Pinpoint the cell where the given text exists, returning its [x, y] midpoint coordinate. 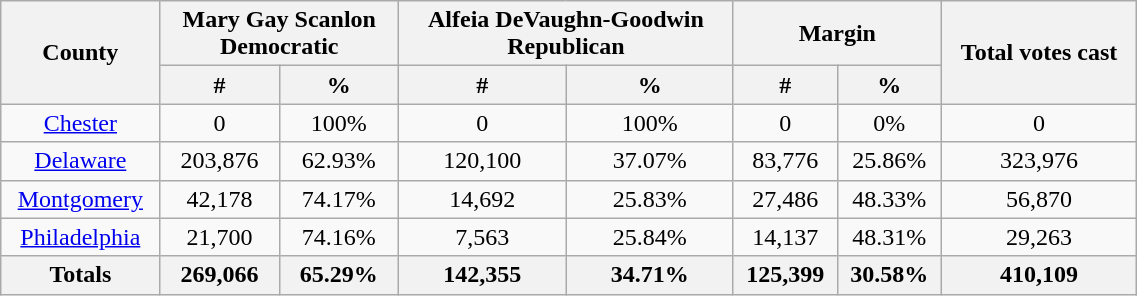
Montgomery [80, 199]
62.93% [338, 161]
56,870 [1039, 199]
34.71% [650, 275]
Mary Gay ScanlonDemocratic [280, 34]
125,399 [785, 275]
410,109 [1039, 275]
29,263 [1039, 237]
48.31% [889, 237]
30.58% [889, 275]
Margin [837, 34]
48.33% [889, 199]
65.29% [338, 275]
21,700 [220, 237]
7,563 [482, 237]
42,178 [220, 199]
County [80, 52]
Totals [80, 275]
27,486 [785, 199]
203,876 [220, 161]
120,100 [482, 161]
Delaware [80, 161]
Alfeia DeVaughn-GoodwinRepublican [566, 34]
25.84% [650, 237]
74.16% [338, 237]
0% [889, 123]
14,692 [482, 199]
142,355 [482, 275]
83,776 [785, 161]
74.17% [338, 199]
37.07% [650, 161]
25.83% [650, 199]
323,976 [1039, 161]
Total votes cast [1039, 52]
Philadelphia [80, 237]
14,137 [785, 237]
269,066 [220, 275]
25.86% [889, 161]
Chester [80, 123]
